Output the (x, y) coordinate of the center of the cell containing the given text.  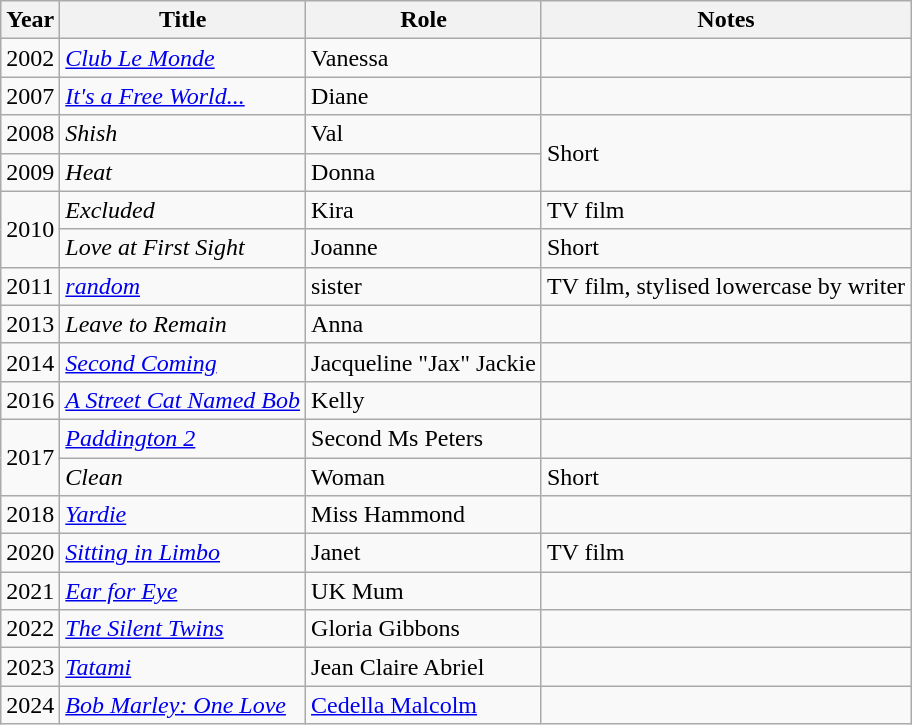
Role (424, 20)
Kira (424, 210)
2014 (30, 362)
Joanne (424, 248)
Donna (424, 172)
Club Le Monde (183, 58)
Second Coming (183, 362)
2008 (30, 134)
2024 (30, 705)
Kelly (424, 400)
2018 (30, 515)
The Silent Twins (183, 629)
Gloria Gibbons (424, 629)
A Street Cat Named Bob (183, 400)
2009 (30, 172)
Sitting in Limbo (183, 553)
Clean (183, 477)
Love at First Sight (183, 248)
Val (424, 134)
Yardie (183, 515)
Anna (424, 324)
UK Mum (424, 591)
Diane (424, 96)
Leave to Remain (183, 324)
2002 (30, 58)
2011 (30, 286)
Jacqueline "Jax" Jackie (424, 362)
2020 (30, 553)
TV film, stylised lowercase by writer (726, 286)
Janet (424, 553)
Paddington 2 (183, 438)
Excluded (183, 210)
Cedella Malcolm (424, 705)
random (183, 286)
Shish (183, 134)
Miss Hammond (424, 515)
Title (183, 20)
2021 (30, 591)
Woman (424, 477)
2013 (30, 324)
Ear for Eye (183, 591)
2007 (30, 96)
2023 (30, 667)
Second Ms Peters (424, 438)
2016 (30, 400)
sister (424, 286)
2022 (30, 629)
Year (30, 20)
Jean Claire Abriel (424, 667)
It's a Free World... (183, 96)
Tatami (183, 667)
2010 (30, 229)
Vanessa (424, 58)
2017 (30, 457)
Heat (183, 172)
Bob Marley: One Love (183, 705)
Notes (726, 20)
